Locate the cell with the specified text and output its (x, y) center coordinate. 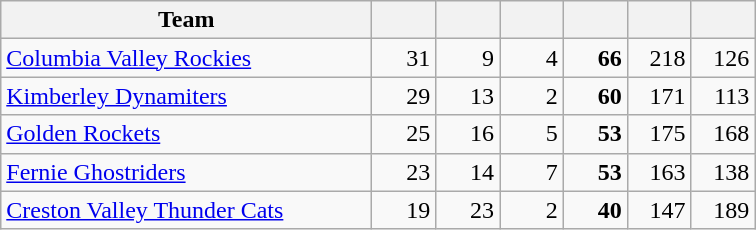
9 (468, 58)
25 (404, 134)
147 (659, 210)
Creston Valley Thunder Cats (186, 210)
31 (404, 58)
14 (468, 172)
189 (723, 210)
175 (659, 134)
126 (723, 58)
Columbia Valley Rockies (186, 58)
4 (532, 58)
Team (186, 20)
218 (659, 58)
66 (595, 58)
168 (723, 134)
Kimberley Dynamiters (186, 96)
113 (723, 96)
29 (404, 96)
5 (532, 134)
Golden Rockets (186, 134)
60 (595, 96)
19 (404, 210)
13 (468, 96)
138 (723, 172)
7 (532, 172)
40 (595, 210)
171 (659, 96)
163 (659, 172)
Fernie Ghostriders (186, 172)
16 (468, 134)
